Search for the cell housing the specified text and yield its [X, Y] center coordinate. 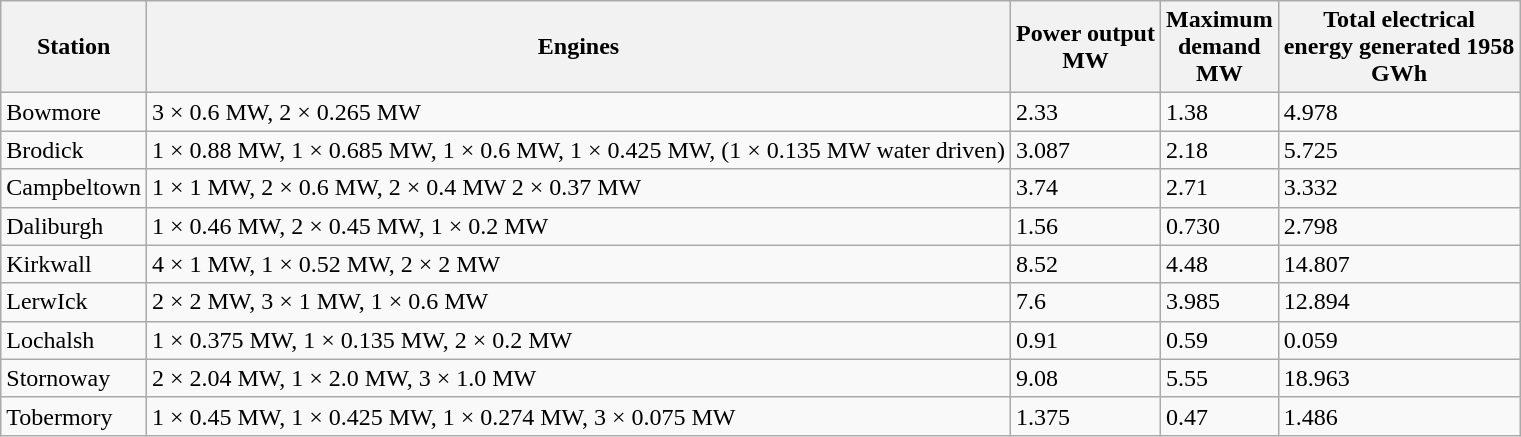
18.963 [1399, 378]
3.74 [1086, 188]
1 × 0.45 MW, 1 × 0.425 MW, 1 × 0.274 MW, 3 × 0.075 MW [578, 416]
0.59 [1219, 340]
2.33 [1086, 112]
0.730 [1219, 226]
Power outputMW [1086, 47]
2 × 2 MW, 3 × 1 MW, 1 × 0.6 MW [578, 302]
3.985 [1219, 302]
2.71 [1219, 188]
5.725 [1399, 150]
3.087 [1086, 150]
Lochalsh [74, 340]
Brodick [74, 150]
9.08 [1086, 378]
4.978 [1399, 112]
14.807 [1399, 264]
0.059 [1399, 340]
4 × 1 MW, 1 × 0.52 MW, 2 × 2 MW [578, 264]
2.798 [1399, 226]
1 × 0.375 MW, 1 × 0.135 MW, 2 × 0.2 MW [578, 340]
1 × 0.88 MW, 1 × 0.685 MW, 1 × 0.6 MW, 1 × 0.425 MW, (1 × 0.135 MW water driven) [578, 150]
0.47 [1219, 416]
1.56 [1086, 226]
8.52 [1086, 264]
1.375 [1086, 416]
Campbeltown [74, 188]
12.894 [1399, 302]
Total electricalenergy generated 1958GWh [1399, 47]
1.38 [1219, 112]
1 × 0.46 MW, 2 × 0.45 MW, 1 × 0.2 MW [578, 226]
5.55 [1219, 378]
1 × 1 MW, 2 × 0.6 MW, 2 × 0.4 MW 2 × 0.37 MW [578, 188]
Daliburgh [74, 226]
Kirkwall [74, 264]
7.6 [1086, 302]
2 × 2.04 MW, 1 × 2.0 MW, 3 × 1.0 MW [578, 378]
1.486 [1399, 416]
Engines [578, 47]
MaximumdemandMW [1219, 47]
0.91 [1086, 340]
2.18 [1219, 150]
3 × 0.6 MW, 2 × 0.265 MW [578, 112]
Station [74, 47]
3.332 [1399, 188]
LerwIck [74, 302]
Bowmore [74, 112]
Tobermory [74, 416]
Stornoway [74, 378]
4.48 [1219, 264]
